From the cell containing the given text, extract its center point as [X, Y] coordinate. 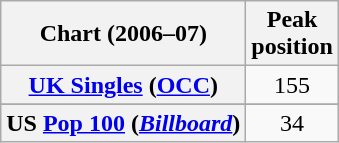
155 [292, 85]
Chart (2006–07) [124, 34]
Peakposition [292, 34]
UK Singles (OCC) [124, 85]
34 [292, 123]
US Pop 100 (Billboard) [124, 123]
